For the text-containing cell, return its midpoint in (X, Y) coordinate format. 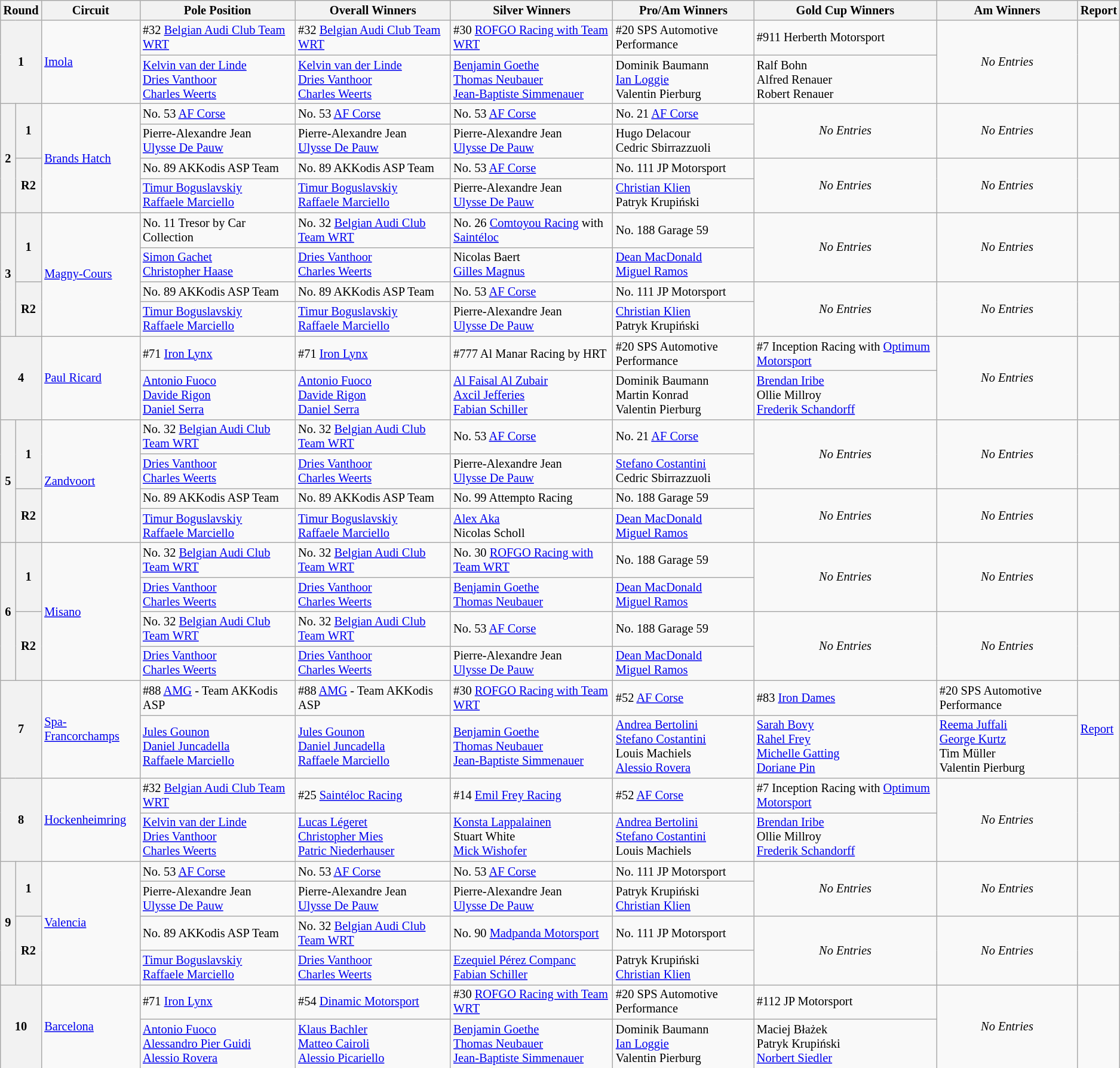
#112 JP Motorsport (845, 1002)
8 (22, 820)
Sarah Bovy Rahel Frey Michelle Gatting Doriane Pin (845, 747)
4 (22, 378)
5 (8, 481)
Spa-Francorchamps (91, 729)
Silver Winners (532, 10)
3 (8, 275)
Konsta Lappalainen Stuart White Mick Wishofer (532, 837)
Imola (91, 62)
#14 Emil Frey Racing (532, 795)
Gold Cup Winners (845, 10)
Andrea Bertolini Stefano Costantini Louis Machiels Alessio Rovera (683, 747)
Brands Hatch (91, 158)
No. 90 Madpanda Motorsport (532, 933)
No. 11 Tresor by Car Collection (217, 230)
Andrea Bertolini Stefano Costantini Louis Machiels (683, 837)
9 (8, 923)
No. 26 Comtoyou Racing with Saintéloc (532, 230)
#83 Iron Dames (845, 698)
Paul Ricard (91, 378)
Barcelona (91, 1026)
7 (22, 729)
No. 30 ROFGO Racing with Team WRT (532, 560)
#54 Dinamic Motorsport (373, 1002)
Ralf Bohn Alfred Renauer Robert Renauer (845, 79)
2 (8, 158)
Hockenheimring (91, 820)
Dominik Baumann Martin Konrad Valentin Pierburg (683, 395)
Nicolas Baert Gilles Magnus (532, 265)
Overall Winners (373, 10)
Antonio Fuoco Alessandro Pier Guidi Alessio Rovera (217, 1044)
#777 Al Manar Racing by HRT (532, 354)
Ezequiel Pérez Companc Fabian Schiller (532, 968)
Simon Gachet Christopher Haase (217, 265)
Circuit (91, 10)
Am Winners (1007, 10)
10 (22, 1026)
Pole Position (217, 10)
Reema Juffali George Kurtz Tim Müller Valentin Pierburg (1007, 747)
Misano (91, 612)
Zandvoort (91, 481)
No. 99 Attempto Racing (532, 498)
Alex Aka Nicolas Scholl (532, 526)
Al Faisal Al Zubair Axcil Jefferies Fabian Schiller (532, 395)
Round (22, 10)
Maciej Błażek Patryk Krupiński Norbert Siedler (845, 1044)
#25 Saintéloc Racing (373, 795)
Hugo Delacour Cedric Sbirrazzuoli (683, 141)
Stefano Costantini Cedric Sbirrazzuoli (683, 471)
#911 Herberth Motorsport (845, 38)
Lucas Légeret Christopher Mies Patric Niederhauser (373, 837)
6 (8, 612)
Benjamin Goethe Thomas Neubauer (532, 594)
Magny-Cours (91, 275)
Klaus Bachler Matteo Cairoli Alessio Picariello (373, 1044)
Valencia (91, 923)
Pro/Am Winners (683, 10)
